For the text-containing cell, return its midpoint in (X, Y) coordinate format. 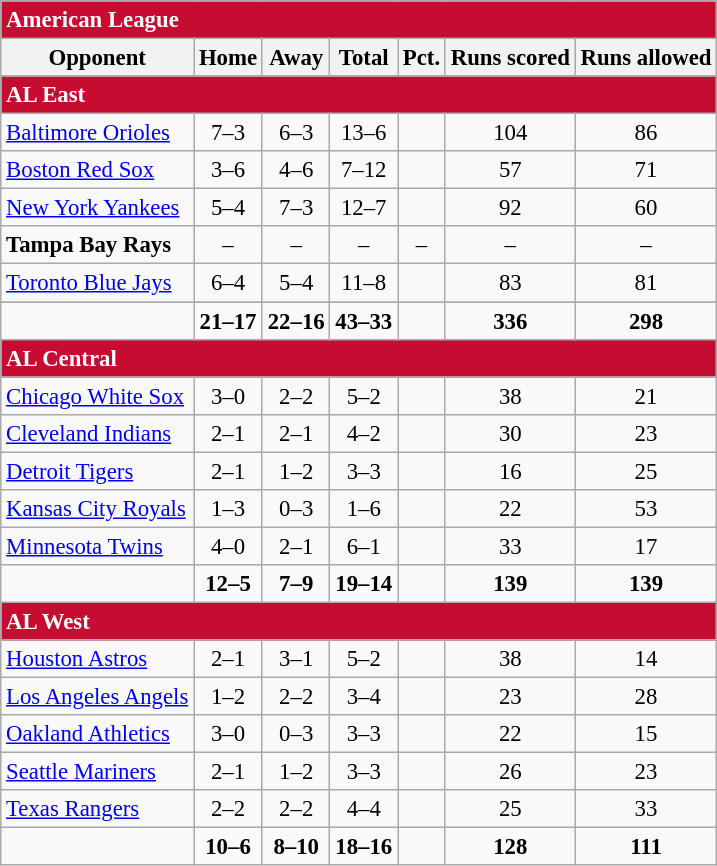
Cleveland Indians (98, 433)
53 (646, 509)
Total (364, 58)
13–6 (364, 133)
1–6 (364, 509)
60 (646, 208)
71 (646, 170)
12–7 (364, 208)
18–16 (364, 847)
Texas Rangers (98, 809)
81 (646, 283)
92 (510, 208)
15 (646, 734)
AL West (359, 621)
83 (510, 283)
3–1 (296, 659)
Oakland Athletics (98, 734)
16 (510, 471)
Home (228, 58)
Minnesota Twins (98, 546)
6–4 (228, 283)
Chicago White Sox (98, 396)
21 (646, 396)
30 (510, 433)
Runs scored (510, 58)
AL Central (359, 358)
336 (510, 321)
111 (646, 847)
298 (646, 321)
26 (510, 772)
New York Yankees (98, 208)
7–12 (364, 170)
86 (646, 133)
4–4 (364, 809)
Kansas City Royals (98, 509)
22–16 (296, 321)
8–10 (296, 847)
57 (510, 170)
1–3 (228, 509)
Boston Red Sox (98, 170)
Detroit Tigers (98, 471)
Baltimore Orioles (98, 133)
Seattle Mariners (98, 772)
21–17 (228, 321)
Toronto Blue Jays (98, 283)
3–6 (228, 170)
4–6 (296, 170)
28 (646, 697)
128 (510, 847)
Away (296, 58)
AL East (359, 95)
Los Angeles Angels (98, 697)
Opponent (98, 58)
14 (646, 659)
12–5 (228, 584)
7–9 (296, 584)
10–6 (228, 847)
6–3 (296, 133)
4–2 (364, 433)
Pct. (422, 58)
11–8 (364, 283)
3–4 (364, 697)
Runs allowed (646, 58)
4–0 (228, 546)
19–14 (364, 584)
43–33 (364, 321)
American League (359, 20)
17 (646, 546)
104 (510, 133)
Tampa Bay Rays (98, 245)
Houston Astros (98, 659)
6–1 (364, 546)
